Scan for the cell matching the given text and deliver its (x, y) coordinate at center. 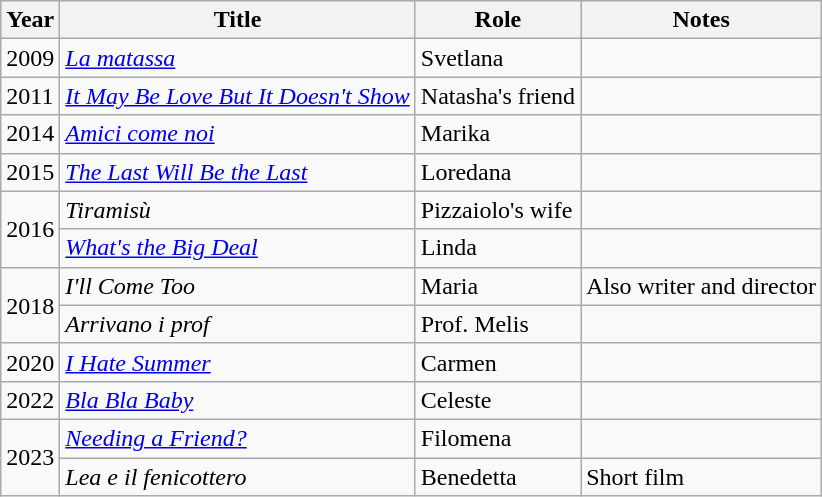
Svetlana (498, 58)
2009 (30, 58)
Linda (498, 248)
Pizzaiolo's wife (498, 210)
Notes (702, 20)
2014 (30, 134)
Benedetta (498, 477)
2022 (30, 400)
Tiramisù (238, 210)
Marika (498, 134)
I'll Come Too (238, 286)
Lea e il fenicottero (238, 477)
Title (238, 20)
It May Be Love But It Doesn't Show (238, 96)
Year (30, 20)
I Hate Summer (238, 362)
Amici come noi (238, 134)
2015 (30, 172)
2011 (30, 96)
Bla Bla Baby (238, 400)
2023 (30, 457)
Celeste (498, 400)
What's the Big Deal (238, 248)
Carmen (498, 362)
Role (498, 20)
Arrivano i prof (238, 324)
2020 (30, 362)
Needing a Friend? (238, 438)
Prof. Melis (498, 324)
Filomena (498, 438)
2018 (30, 305)
Loredana (498, 172)
2016 (30, 229)
The Last Will Be the Last (238, 172)
Natasha's friend (498, 96)
Short film (702, 477)
Also writer and director (702, 286)
La matassa (238, 58)
Maria (498, 286)
